Extract the [x, y] coordinate from the center of the cell holding the provided text.  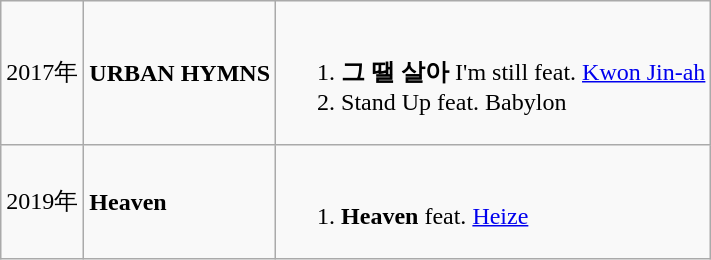
Heaven feat. Heize [494, 202]
그 땔 살아 I'm still feat. Kwon Jin-ahStand Up feat. Babylon [494, 74]
2019年 [42, 202]
Heaven [180, 202]
URBAN HYMNS [180, 74]
2017年 [42, 74]
